Output the (X, Y) coordinate of the center of the cell containing the given text.  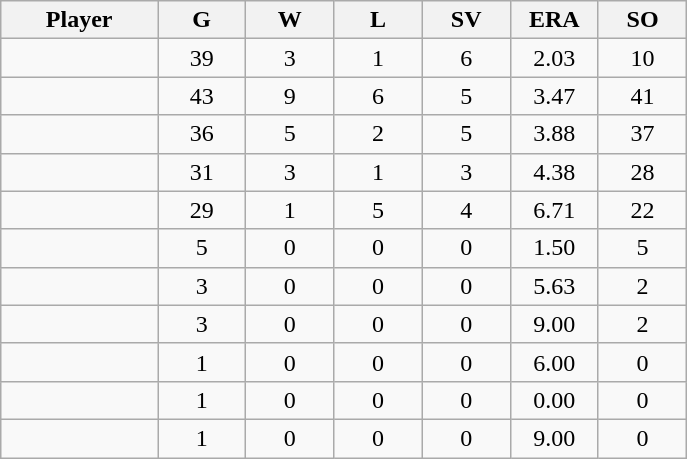
L (378, 20)
SO (642, 20)
41 (642, 96)
6.71 (554, 210)
10 (642, 58)
0.00 (554, 400)
4.38 (554, 172)
SV (466, 20)
3.88 (554, 134)
Player (80, 20)
37 (642, 134)
2.03 (554, 58)
6.00 (554, 362)
1.50 (554, 248)
5.63 (554, 286)
ERA (554, 20)
3.47 (554, 96)
G (202, 20)
22 (642, 210)
9 (290, 96)
36 (202, 134)
W (290, 20)
29 (202, 210)
39 (202, 58)
4 (466, 210)
28 (642, 172)
31 (202, 172)
43 (202, 96)
